Return the (x, y) coordinate for the center point of the cell that contains the specified text.  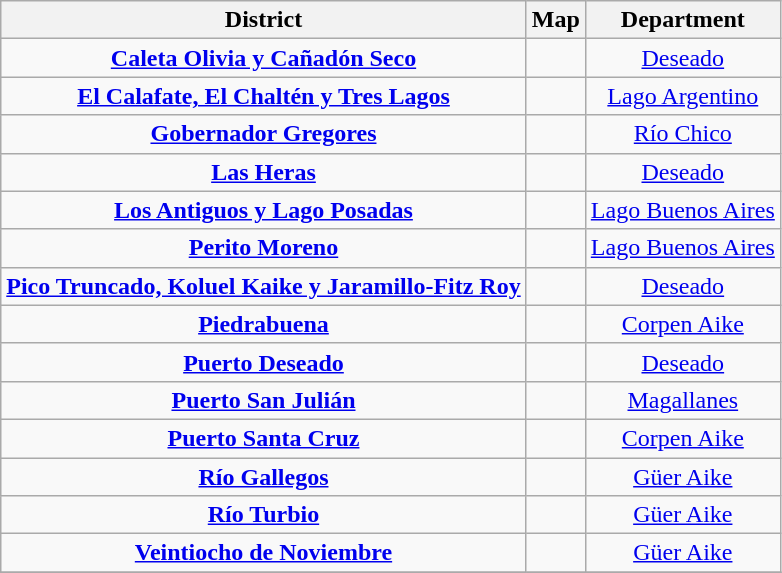
Puerto Santa Cruz (264, 438)
Map (556, 20)
Puerto San Julián (264, 400)
Río Gallegos (264, 477)
El Calafate, El Chaltén y Tres Lagos (264, 96)
Magallanes (682, 400)
Pico Truncado, Koluel Kaike y Jaramillo-Fitz Roy (264, 286)
District (264, 20)
Puerto Deseado (264, 362)
Department (682, 20)
Lago Argentino (682, 96)
Caleta Olivia y Cañadón Seco (264, 58)
Las Heras (264, 172)
Perito Moreno (264, 248)
Río Turbio (264, 515)
Gobernador Gregores (264, 134)
Piedrabuena (264, 324)
Los Antiguos y Lago Posadas (264, 210)
Río Chico (682, 134)
Veintiocho de Noviembre (264, 553)
